Search for the cell housing the specified text and yield its (x, y) center coordinate. 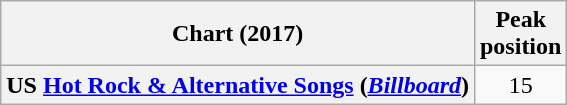
15 (520, 85)
US Hot Rock & Alternative Songs (Billboard) (238, 85)
Peakposition (520, 34)
Chart (2017) (238, 34)
